Extract the (x, y) coordinate from the center of the cell holding the provided text.  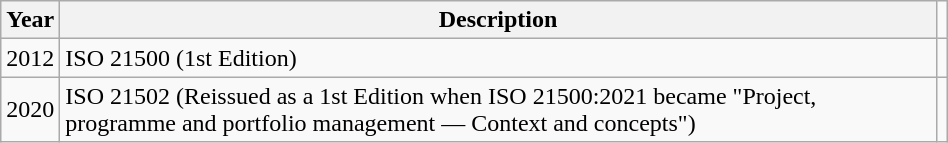
ISO 21502 (Reissued as a 1st Edition when ISO 21500:2021 became "Project, programme and portfolio management — Context and concepts") (498, 110)
2020 (30, 110)
Year (30, 20)
ISO 21500 (1st Edition) (498, 58)
2012 (30, 58)
Description (498, 20)
